Pinpoint the cell where the given text exists, returning its [x, y] midpoint coordinate. 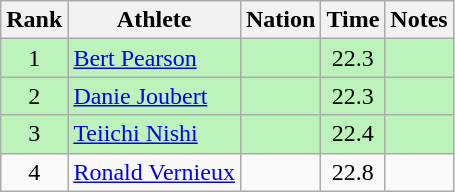
Nation [280, 20]
22.4 [353, 134]
Bert Pearson [154, 58]
Time [353, 20]
2 [34, 96]
Notes [419, 20]
3 [34, 134]
Ronald Vernieux [154, 172]
1 [34, 58]
4 [34, 172]
Danie Joubert [154, 96]
Rank [34, 20]
Teiichi Nishi [154, 134]
Athlete [154, 20]
22.8 [353, 172]
